Locate the cell with the specified text and output its [x, y] center coordinate. 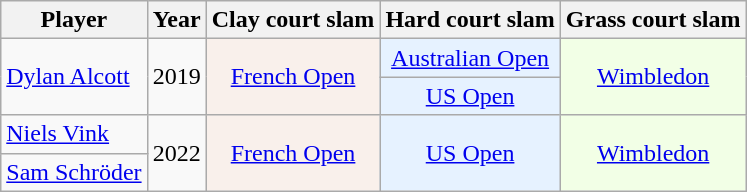
Hard court slam [470, 20]
2019 [176, 77]
Grass court slam [653, 20]
Year [176, 20]
Niels Vink [74, 134]
Dylan Alcott [74, 77]
2022 [176, 153]
Clay court slam [293, 20]
Player [74, 20]
Australian Open [470, 58]
Sam Schröder [74, 172]
